Scan for the cell matching the given text and deliver its (x, y) coordinate at center. 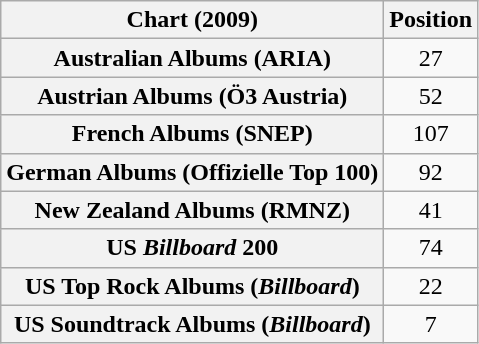
52 (431, 96)
Chart (2009) (192, 20)
US Top Rock Albums (Billboard) (192, 286)
Australian Albums (ARIA) (192, 58)
22 (431, 286)
Position (431, 20)
Austrian Albums (Ö3 Austria) (192, 96)
French Albums (SNEP) (192, 134)
New Zealand Albums (RMNZ) (192, 210)
US Billboard 200 (192, 248)
92 (431, 172)
74 (431, 248)
27 (431, 58)
107 (431, 134)
41 (431, 210)
7 (431, 324)
US Soundtrack Albums (Billboard) (192, 324)
German Albums (Offizielle Top 100) (192, 172)
